Extract the [X, Y] coordinate from the center of the cell holding the provided text.  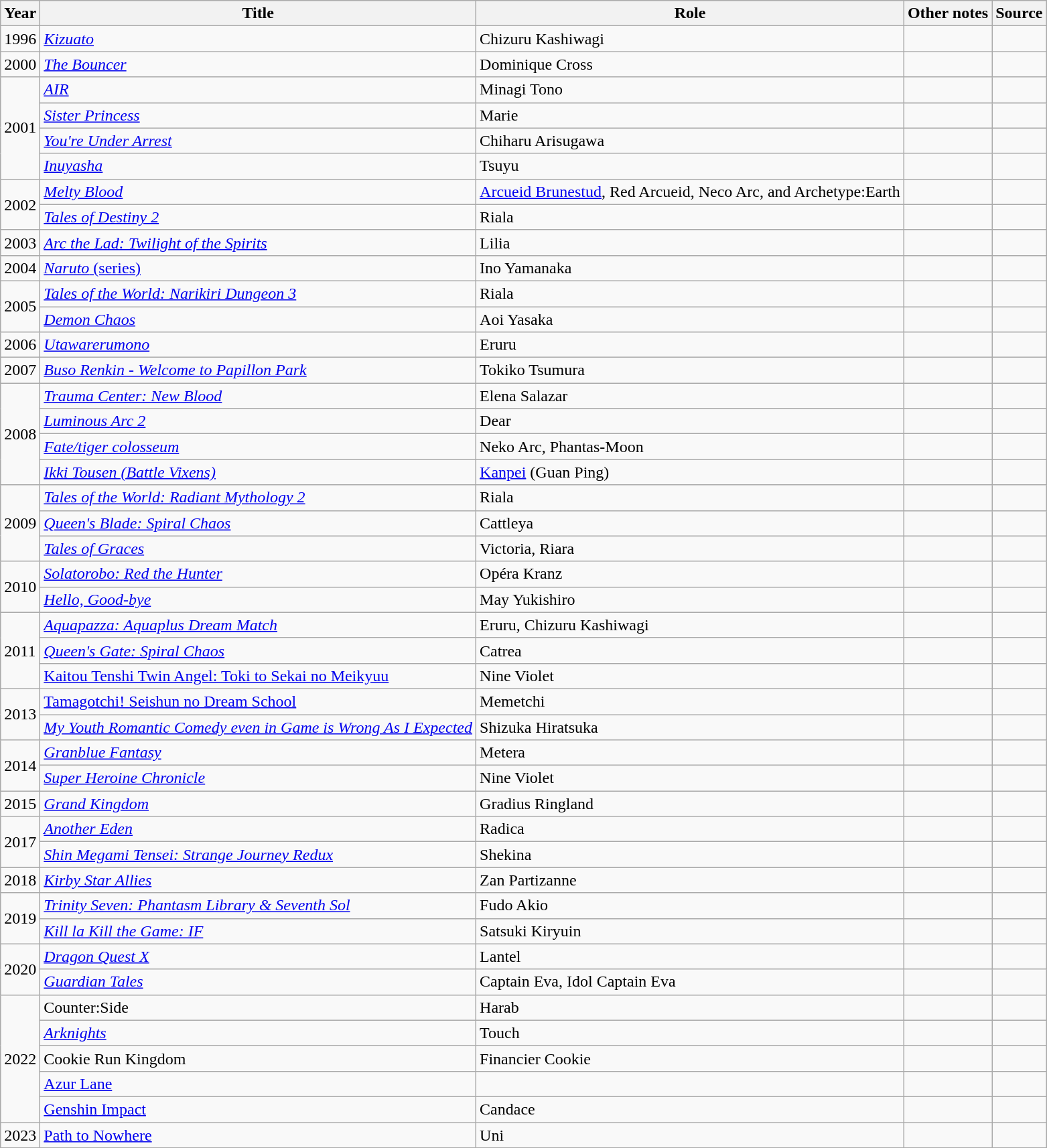
Tales of the World: Narikiri Dungeon 3 [259, 293]
Genshin Impact [259, 1109]
Uni [690, 1135]
Grand Kingdom [259, 804]
Solatorobo: Red the Hunter [259, 574]
Dragon Quest X [259, 956]
Inuyasha [259, 166]
2019 [20, 918]
Aquapazza: Aquaplus Dream Match [259, 625]
2013 [20, 714]
Hello, Good-bye [259, 599]
2005 [20, 306]
Tales of Graces [259, 549]
Super Heroine Chronicle [259, 778]
Sister Princess [259, 115]
Luminous Arc 2 [259, 421]
2006 [20, 345]
Utawarerumono [259, 345]
Neko Arc, Phantas-Moon [690, 447]
Naruto (series) [259, 268]
Counter:Side [259, 1007]
2014 [20, 766]
2000 [20, 64]
Azur Lane [259, 1084]
1996 [20, 39]
My Youth Romantic Comedy even in Game is Wrong As I Expected [259, 727]
Memetchi [690, 701]
May Yukishiro [690, 599]
Victoria, Riara [690, 549]
Touch [690, 1033]
Another Eden [259, 829]
Fate/tiger colosseum [259, 447]
2023 [20, 1135]
Catrea [690, 650]
Metera [690, 753]
Path to Nowhere [259, 1135]
Dominique Cross [690, 64]
Kill la Kill the Game: IF [259, 931]
Kanpei (Guan Ping) [690, 472]
2011 [20, 650]
Cattleya [690, 523]
Harab [690, 1007]
2018 [20, 880]
2007 [20, 370]
2009 [20, 523]
Shekina [690, 855]
Minagi Tono [690, 90]
Lantel [690, 956]
Candace [690, 1109]
Opéra Kranz [690, 574]
2022 [20, 1058]
2002 [20, 204]
Dear [690, 421]
Ikki Tousen (Battle Vixens) [259, 472]
Arknights [259, 1033]
Ino Yamanaka [690, 268]
Granblue Fantasy [259, 753]
Gradius Ringland [690, 804]
2003 [20, 242]
Queen's Blade: Spiral Chaos [259, 523]
Tales of the World: Radiant Mythology 2 [259, 498]
Financier Cookie [690, 1058]
Guardian Tales [259, 982]
2020 [20, 969]
Zan Partizanne [690, 880]
The Bouncer [259, 64]
Chiharu Arisugawa [690, 141]
2008 [20, 434]
Marie [690, 115]
2004 [20, 268]
Other notes [947, 13]
Kaitou Tenshi Twin Angel: Toki to Sekai no Meikyuu [259, 676]
Cookie Run Kingdom [259, 1058]
Captain Eva, Idol Captain Eva [690, 982]
Arcueid Brunestud, Red Arcueid, Neco Arc, and Archetype:Earth [690, 192]
Satsuki Kiryuin [690, 931]
Eruru, Chizuru Kashiwagi [690, 625]
2010 [20, 587]
Demon Chaos [259, 319]
Arc the Lad: Twilight of the Spirits [259, 242]
Tales of Destiny 2 [259, 217]
Kizuato [259, 39]
AIR [259, 90]
Lilia [690, 242]
Title [259, 13]
Source [1020, 13]
Radica [690, 829]
Tokiko Tsumura [690, 370]
Aoi Yasaka [690, 319]
You're Under Arrest [259, 141]
Eruru [690, 345]
Role [690, 13]
Fudo Akio [690, 906]
2001 [20, 128]
Queen's Gate: Spiral Chaos [259, 650]
Melty Blood [259, 192]
Shin Megami Tensei: Strange Journey Redux [259, 855]
Year [20, 13]
Trauma Center: New Blood [259, 396]
Shizuka Hiratsuka [690, 727]
Buso Renkin - Welcome to Papillon Park [259, 370]
2017 [20, 842]
Chizuru Kashiwagi [690, 39]
Elena Salazar [690, 396]
Trinity Seven: Phantasm Library & Seventh Sol [259, 906]
Tsuyu [690, 166]
Kirby Star Allies [259, 880]
2015 [20, 804]
Tamagotchi! Seishun no Dream School [259, 701]
